From the cell containing the given text, extract its center point as [X, Y] coordinate. 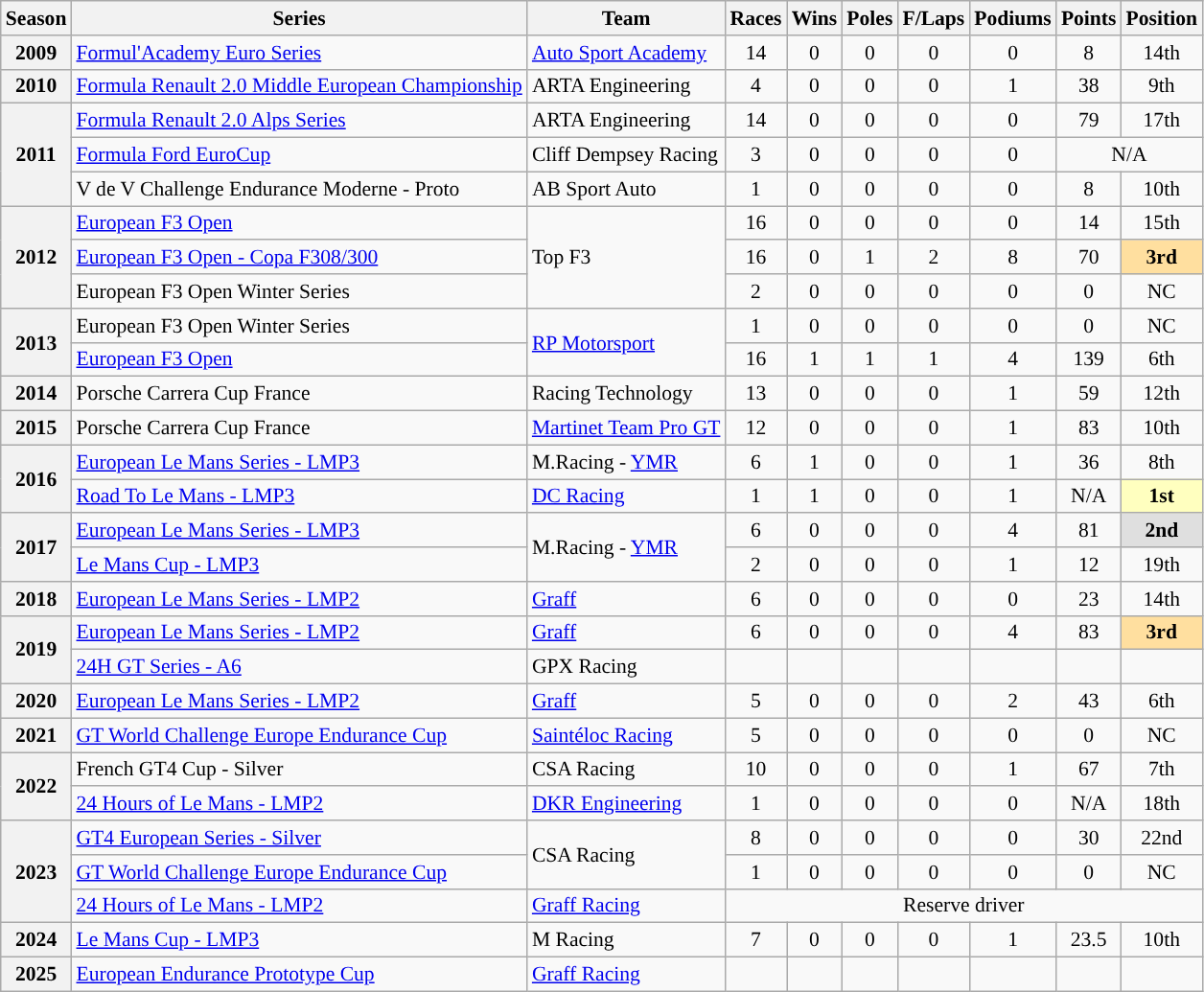
Racing Technology [627, 394]
Auto Sport Academy [627, 53]
19th [1162, 565]
2013 [36, 343]
Formula Renault 2.0 Alps Series [299, 121]
79 [1089, 121]
36 [1089, 462]
Martinet Team Pro GT [627, 428]
12th [1162, 394]
Road To Le Mans - LMP3 [299, 496]
17th [1162, 121]
French GT4 Cup - Silver [299, 770]
2018 [36, 599]
M Racing [627, 940]
23.5 [1089, 940]
Races [755, 18]
European Endurance Prototype Cup [299, 975]
30 [1089, 838]
1st [1162, 496]
RP Motorsport [627, 343]
2011 [36, 155]
2nd [1162, 531]
2020 [36, 702]
DKR Engineering [627, 804]
38 [1089, 86]
81 [1089, 531]
Formula Renault 2.0 Middle European Championship [299, 86]
Position [1162, 18]
V de V Challenge Endurance Moderne - Proto [299, 189]
Poles [869, 18]
Points [1089, 18]
AB Sport Auto [627, 189]
F/Laps [934, 18]
GT4 European Series - Silver [299, 838]
European F3 Open - Copa F308/300 [299, 258]
2023 [36, 872]
Reserve driver [963, 906]
67 [1089, 770]
2012 [36, 257]
2017 [36, 548]
Podiums [1012, 18]
70 [1089, 258]
3 [755, 155]
139 [1089, 359]
13 [755, 394]
GPX Racing [627, 667]
2009 [36, 53]
Saintéloc Racing [627, 735]
2014 [36, 394]
Series [299, 18]
2022 [36, 786]
15th [1162, 223]
Team [627, 18]
23 [1089, 599]
Formul'Academy Euro Series [299, 53]
2016 [36, 479]
2024 [36, 940]
Wins [815, 18]
2015 [36, 428]
10 [755, 770]
Formula Ford EuroCup [299, 155]
2010 [36, 86]
DC Racing [627, 496]
2021 [36, 735]
18th [1162, 804]
2019 [36, 650]
24H GT Series - A6 [299, 667]
8th [1162, 462]
7 [755, 940]
22nd [1162, 838]
9th [1162, 86]
Season [36, 18]
Cliff Dempsey Racing [627, 155]
43 [1089, 702]
59 [1089, 394]
2025 [36, 975]
7th [1162, 770]
Top F3 [627, 257]
